Locate the cell with the specified text and output its [x, y] center coordinate. 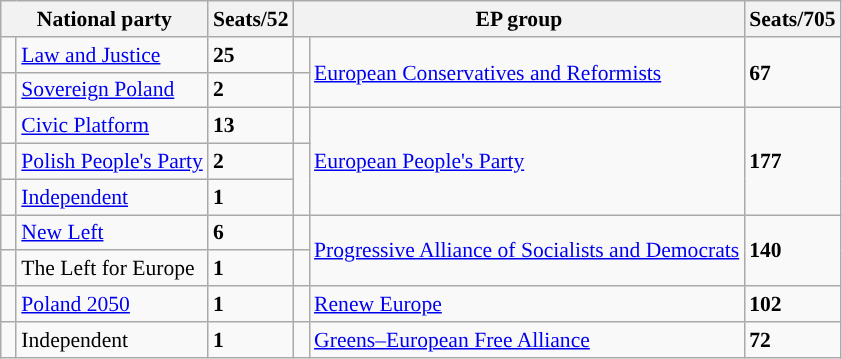
Greens–European Free Alliance [526, 340]
177 [792, 162]
Law and Justice [112, 55]
140 [792, 250]
25 [251, 55]
Seats/52 [251, 19]
13 [251, 126]
102 [792, 304]
New Left [112, 233]
Seats/705 [792, 19]
European Conservatives and Reformists [526, 72]
National party [104, 19]
6 [251, 233]
Progressive Alliance of Socialists and Democrats [526, 250]
Polish People's Party [112, 162]
European People's Party [526, 162]
Sovereign Poland [112, 90]
67 [792, 72]
The Left for Europe [112, 269]
Civic Platform [112, 126]
Renew Europe [526, 304]
EP group [520, 19]
Poland 2050 [112, 304]
72 [792, 340]
